Search for the cell housing the specified text and yield its [x, y] center coordinate. 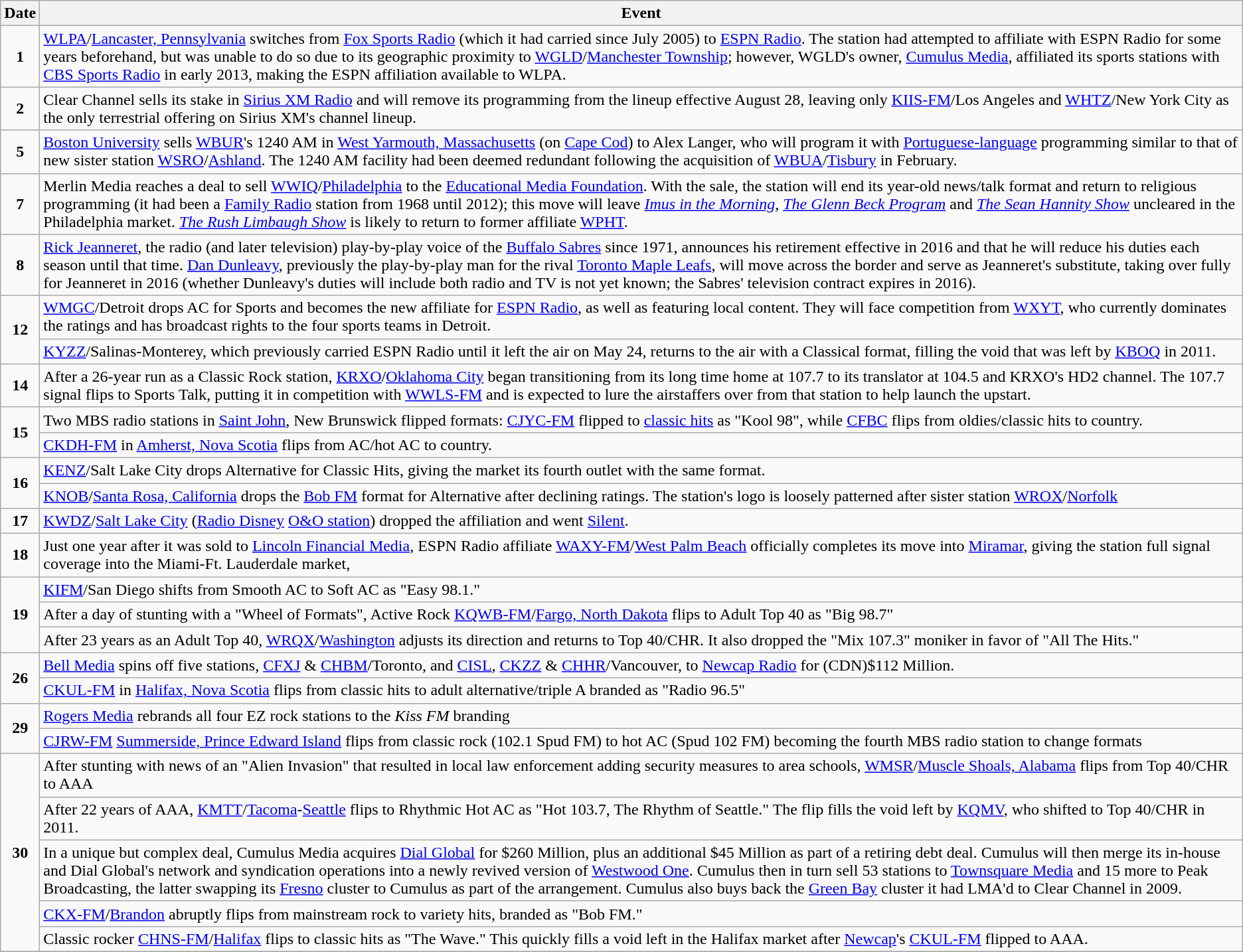
KWDZ/Salt Lake City (Radio Disney O&O station) dropped the affiliation and went Silent. [641, 521]
After a day of stunting with a "Wheel of Formats", Active Rock KQWB-FM/Fargo, North Dakota flips to Adult Top 40 as "Big 98.7" [641, 615]
Bell Media spins off five stations, CFXJ & CHBM/Toronto, and CISL, CKZZ & CHHR/Vancouver, to Newcap Radio for (CDN)$112 Million. [641, 665]
30 [20, 852]
12 [20, 329]
CKUL-FM in Halifax, Nova Scotia flips from classic hits to adult alternative/triple A branded as "Radio 96.5" [641, 690]
KIFM/San Diego shifts from Smooth AC to Soft AC as "Easy 98.1." [641, 590]
Date [20, 13]
29 [20, 728]
26 [20, 678]
CKDH-FM in Amherst, Nova Scotia flips from AC/hot AC to country. [641, 445]
Event [641, 13]
14 [20, 385]
15 [20, 432]
KENZ/Salt Lake City drops Alternative for Classic Hits, giving the market its fourth outlet with the same format. [641, 470]
Rogers Media rebrands all four EZ rock stations to the Kiss FM branding [641, 716]
19 [20, 615]
1 [20, 56]
17 [20, 521]
5 [20, 151]
18 [20, 555]
7 [20, 204]
8 [20, 265]
CKX-FM/Brandon abruptly flips from mainstream rock to variety hits, branded as "Bob FM." [641, 913]
2 [20, 109]
16 [20, 483]
